From the cell containing the given text, extract its center point as [x, y] coordinate. 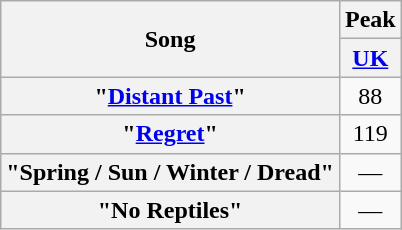
Song [170, 39]
88 [370, 96]
Peak [370, 20]
"No Reptiles" [170, 210]
"Regret" [170, 134]
"Distant Past" [170, 96]
"Spring / Sun / Winter / Dread" [170, 172]
UK [370, 58]
119 [370, 134]
